Scan for the cell matching the given text and deliver its [X, Y] coordinate at center. 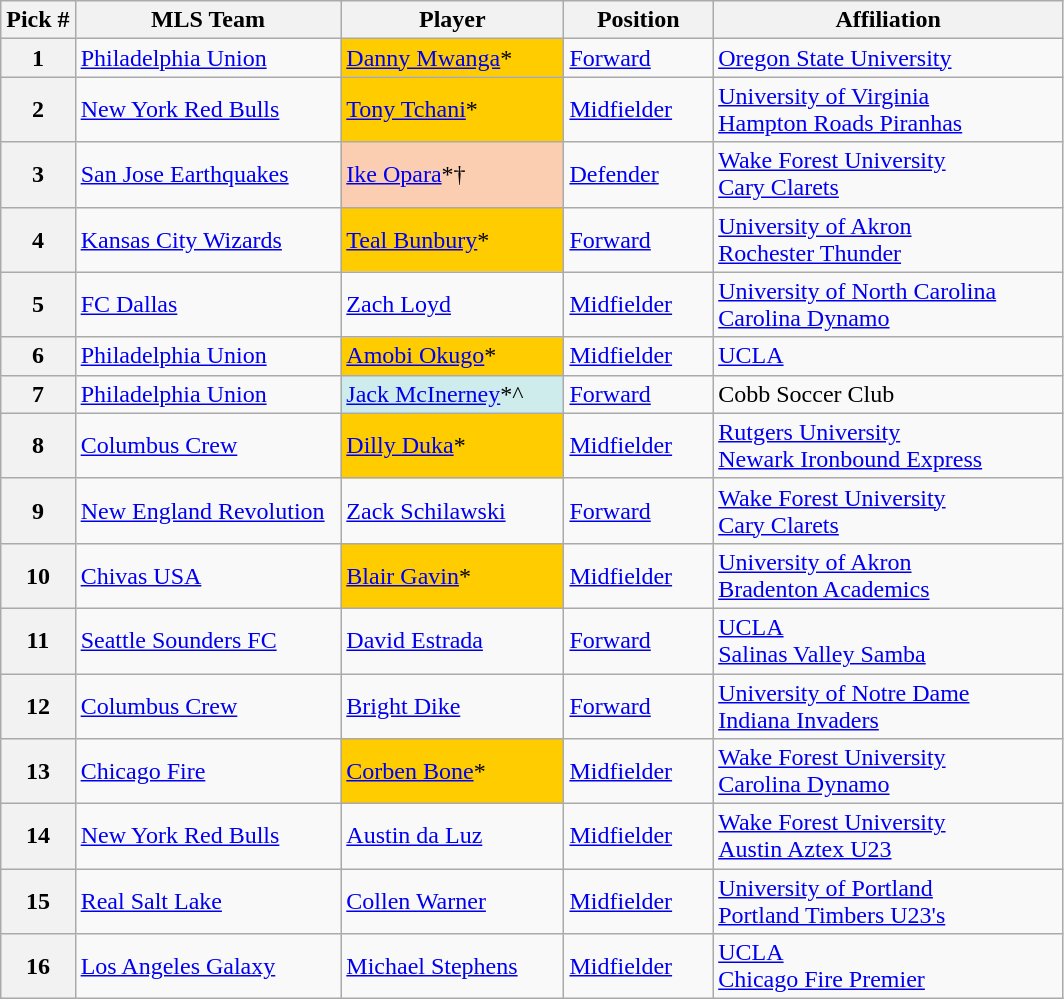
Wake Forest UniversityCarolina Dynamo [888, 772]
8 [38, 446]
UCLA [888, 356]
Position [638, 20]
University of AkronRochester Thunder [888, 240]
Amobi Okugo* [452, 356]
Cobb Soccer Club [888, 394]
New England Revolution [208, 510]
University of VirginiaHampton Roads Piranhas [888, 110]
Tony Tchani* [452, 110]
Jack McInerney*^ [452, 394]
14 [38, 836]
Blair Gavin* [452, 576]
12 [38, 706]
Oregon State University [888, 58]
Chicago Fire [208, 772]
Kansas City Wizards [208, 240]
University of North CarolinaCarolina Dynamo [888, 304]
David Estrada [452, 640]
Zach Loyd [452, 304]
11 [38, 640]
Danny Mwanga* [452, 58]
UCLAChicago Fire Premier [888, 966]
University of Notre DameIndiana Invaders [888, 706]
Teal Bunbury* [452, 240]
Pick # [38, 20]
University of PortlandPortland Timbers U23's [888, 902]
6 [38, 356]
4 [38, 240]
Chivas USA [208, 576]
Los Angeles Galaxy [208, 966]
UCLASalinas Valley Samba [888, 640]
Collen Warner [452, 902]
3 [38, 174]
9 [38, 510]
Seattle Sounders FC [208, 640]
Real Salt Lake [208, 902]
MLS Team [208, 20]
Defender [638, 174]
Bright Dike [452, 706]
Ike Opara*† [452, 174]
Wake Forest UniversityAustin Aztex U23 [888, 836]
7 [38, 394]
10 [38, 576]
5 [38, 304]
15 [38, 902]
Austin da Luz [452, 836]
2 [38, 110]
13 [38, 772]
Player [452, 20]
1 [38, 58]
University of AkronBradenton Academics [888, 576]
FC Dallas [208, 304]
San Jose Earthquakes [208, 174]
Dilly Duka* [452, 446]
Affiliation [888, 20]
Rutgers UniversityNewark Ironbound Express [888, 446]
Michael Stephens [452, 966]
Corben Bone* [452, 772]
Zack Schilawski [452, 510]
16 [38, 966]
